For the text-containing cell, return its midpoint in [x, y] coordinate format. 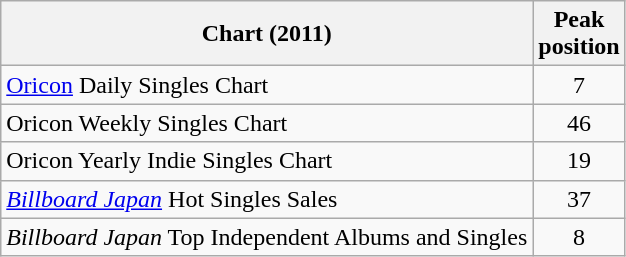
Billboard Japan Hot Singles Sales [267, 199]
Billboard Japan Top Independent Albums and Singles [267, 237]
Chart (2011) [267, 34]
Oricon Weekly Singles Chart [267, 123]
46 [579, 123]
37 [579, 199]
8 [579, 237]
Oricon Yearly Indie Singles Chart [267, 161]
Oricon Daily Singles Chart [267, 85]
7 [579, 85]
Peakposition [579, 34]
19 [579, 161]
